Search for the cell housing the specified text and yield its [X, Y] center coordinate. 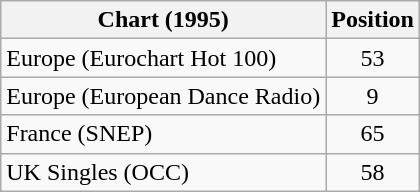
France (SNEP) [164, 134]
UK Singles (OCC) [164, 172]
9 [373, 96]
Position [373, 20]
Chart (1995) [164, 20]
58 [373, 172]
Europe (European Dance Radio) [164, 96]
53 [373, 58]
65 [373, 134]
Europe (Eurochart Hot 100) [164, 58]
